Find where the given text appears and provide that cell's center as (x, y) coordinate. 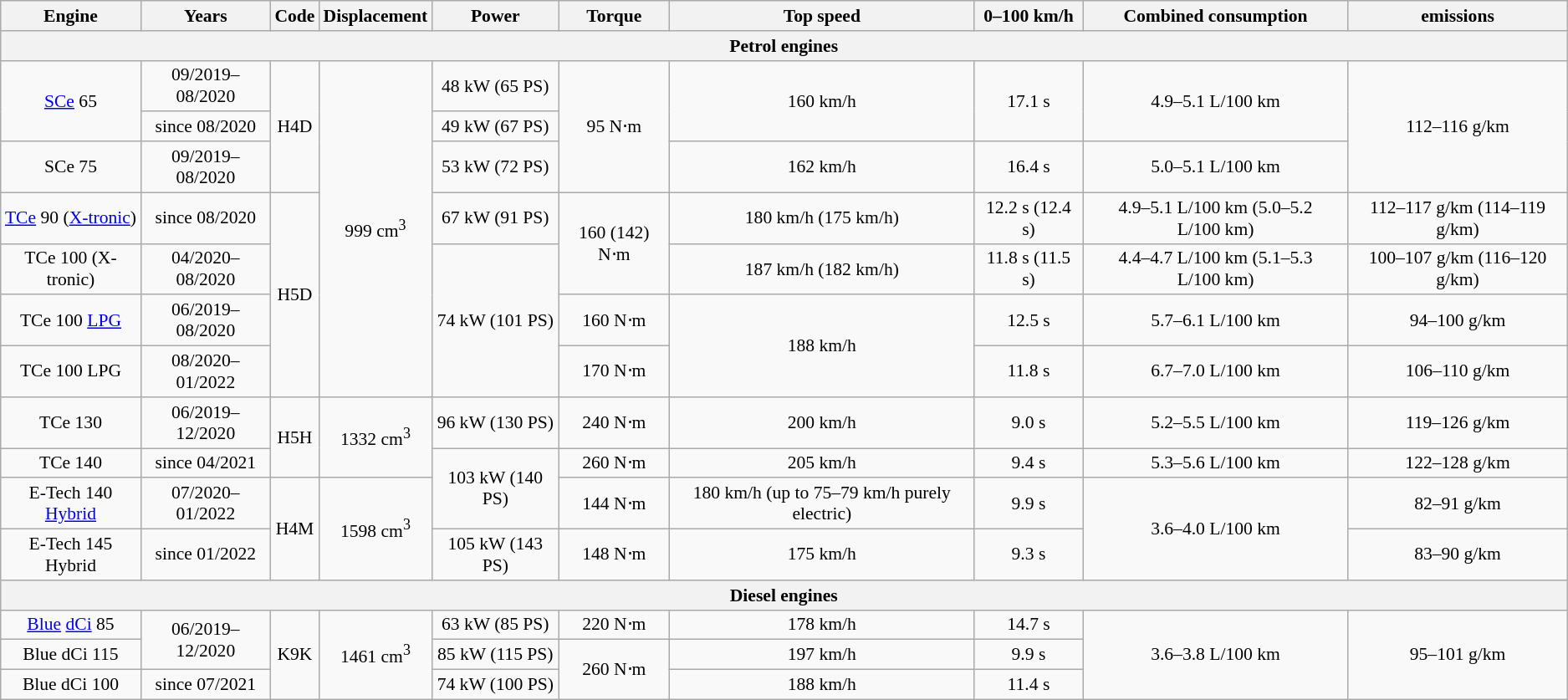
82–91 g/km (1457, 503)
48 kW (65 PS) (495, 85)
H4D (294, 126)
Top speed (821, 16)
08/2020–01/2022 (206, 371)
160 km/h (821, 100)
95–101 g/km (1457, 654)
TCe 140 (70, 463)
Blue dCi 100 (70, 685)
17.1 s (1029, 100)
06/2019–08/2020 (206, 321)
197 km/h (821, 655)
E-Tech 140 Hybrid (70, 503)
3.6–4.0 L/100 km (1216, 529)
240 N⋅m (614, 423)
H4M (294, 529)
12.5 s (1029, 321)
106–110 g/km (1457, 371)
SCe 65 (70, 100)
07/2020–01/2022 (206, 503)
9.4 s (1029, 463)
TCe 130 (70, 423)
220 N⋅m (614, 625)
9.3 s (1029, 555)
since 01/2022 (206, 555)
5.2–5.5 L/100 km (1216, 423)
Code (294, 16)
112–117 g/km (114–119 g/km) (1457, 217)
1598 cm3 (376, 529)
200 km/h (821, 423)
Diesel engines (784, 595)
11.8 s (1029, 371)
5.7–6.1 L/100 km (1216, 321)
emissions (1457, 16)
112–116 g/km (1457, 126)
11.8 s (11.5 s) (1029, 269)
5.0–5.1 L/100 km (1216, 167)
999 cm3 (376, 228)
Years (206, 16)
74 kW (100 PS) (495, 685)
100–107 g/km (116–120 g/km) (1457, 269)
95 N⋅m (614, 126)
175 km/h (821, 555)
1332 cm3 (376, 438)
E-Tech 145 Hybrid (70, 555)
6.7–7.0 L/100 km (1216, 371)
53 kW (72 PS) (495, 167)
Blue dCi 85 (70, 625)
180 km/h (175 km/h) (821, 217)
96 kW (130 PS) (495, 423)
103 kW (140 PS) (495, 488)
Blue dCi 115 (70, 655)
since 04/2021 (206, 463)
170 N⋅m (614, 371)
148 N⋅m (614, 555)
180 km/h (up to 75–79 km/h purely electric) (821, 503)
4.9–5.1 L/100 km (5.0–5.2 L/100 km) (1216, 217)
63 kW (85 PS) (495, 625)
Petrol engines (784, 46)
49 kW (67 PS) (495, 127)
12.2 s (12.4 s) (1029, 217)
16.4 s (1029, 167)
162 km/h (821, 167)
187 km/h (182 km/h) (821, 269)
SCe 75 (70, 167)
74 kW (101 PS) (495, 319)
H5H (294, 438)
160 (142) N⋅m (614, 243)
4.9–5.1 L/100 km (1216, 100)
K9K (294, 654)
94–100 g/km (1457, 321)
122–128 g/km (1457, 463)
67 kW (91 PS) (495, 217)
3.6–3.8 L/100 km (1216, 654)
Power (495, 16)
85 kW (115 PS) (495, 655)
4.4–4.7 L/100 km (5.1–5.3 L/100 km) (1216, 269)
Engine (70, 16)
83–90 g/km (1457, 555)
119–126 g/km (1457, 423)
5.3–5.6 L/100 km (1216, 463)
since 07/2021 (206, 685)
11.4 s (1029, 685)
Combined consumption (1216, 16)
Torque (614, 16)
0–100 km/h (1029, 16)
105 kW (143 PS) (495, 555)
144 N⋅m (614, 503)
205 km/h (821, 463)
178 km/h (821, 625)
04/2020–08/2020 (206, 269)
TCe 90 (X-tronic) (70, 217)
9.0 s (1029, 423)
Displacement (376, 16)
1461 cm3 (376, 654)
TCe 100 (X-tronic) (70, 269)
14.7 s (1029, 625)
H5D (294, 294)
160 N⋅m (614, 321)
